For the text-containing cell, return its midpoint in (X, Y) coordinate format. 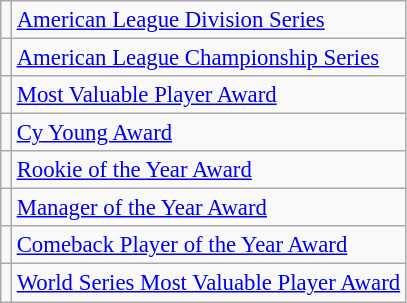
Cy Young Award (208, 133)
Most Valuable Player Award (208, 95)
Comeback Player of the Year Award (208, 245)
Manager of the Year Award (208, 208)
American League Division Series (208, 20)
World Series Most Valuable Player Award (208, 283)
American League Championship Series (208, 58)
Rookie of the Year Award (208, 170)
